Return the (X, Y) coordinate for the center point of the cell that contains the specified text.  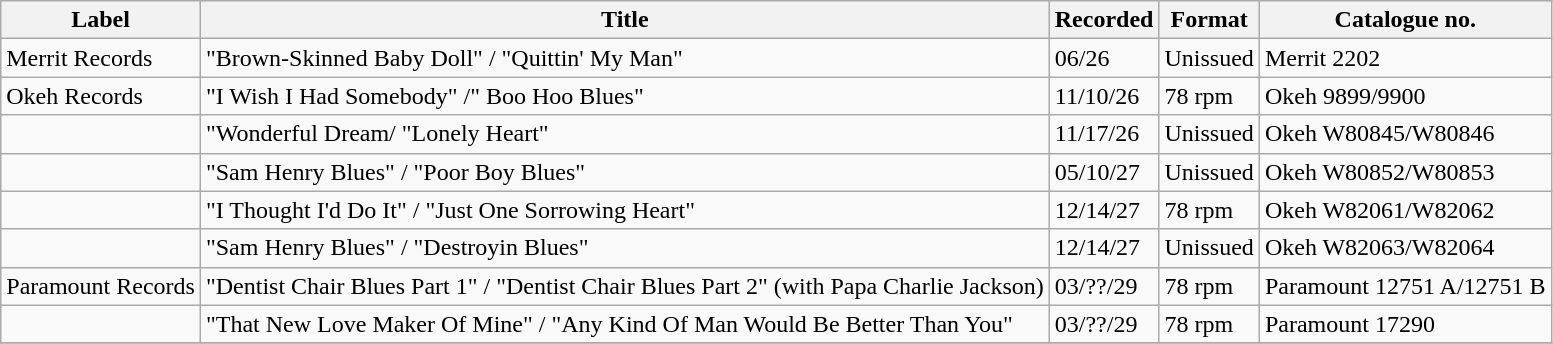
"I Thought I'd Do It" / "Just One Sorrowing Heart" (624, 210)
"Sam Henry Blues" / "Destroyin Blues" (624, 248)
Okeh W80852/W80853 (1405, 172)
"Brown-Skinned Baby Doll" / "Quittin' My Man" (624, 58)
"Sam Henry Blues" / "Poor Boy Blues" (624, 172)
Merrit 2202 (1405, 58)
Paramount Records (101, 286)
Okeh W80845/W80846 (1405, 134)
05/10/27 (1104, 172)
"I Wish I Had Somebody" /" Boo Hoo Blues" (624, 96)
"That New Love Maker Of Mine" / "Any Kind Of Man Would Be Better Than You" (624, 324)
Title (624, 20)
"Wonderful Dream/ "Lonely Heart" (624, 134)
Okeh 9899/9900 (1405, 96)
06/26 (1104, 58)
Recorded (1104, 20)
11/17/26 (1104, 134)
Format (1209, 20)
Okeh Records (101, 96)
Merrit Records (101, 58)
Paramount 17290 (1405, 324)
Catalogue no. (1405, 20)
Label (101, 20)
Okeh W82063/W82064 (1405, 248)
"Dentist Chair Blues Part 1" / "Dentist Chair Blues Part 2" (with Papa Charlie Jackson) (624, 286)
11/10/26 (1104, 96)
Paramount 12751 A/12751 B (1405, 286)
Okeh W82061/W82062 (1405, 210)
